Return [X, Y] of the center of cell containing provided text 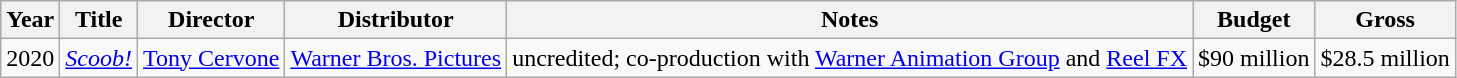
$90 million [1254, 58]
$28.5 million [1385, 58]
Title [99, 20]
Notes [850, 20]
Warner Bros. Pictures [396, 58]
uncredited; co-production with Warner Animation Group and Reel FX [850, 58]
Gross [1385, 20]
Director [212, 20]
Distributor [396, 20]
Tony Cervone [212, 58]
2020 [30, 58]
Budget [1254, 20]
Scoob! [99, 58]
Year [30, 20]
